Return the (X, Y) coordinate for the center point of the cell that contains the specified text.  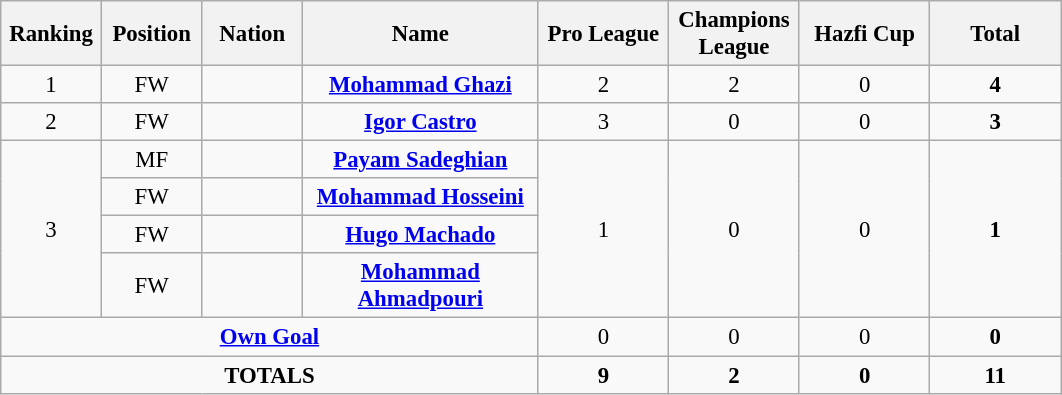
Own Goal (270, 337)
Igor Castro (421, 122)
Pro League (604, 34)
Champions League (734, 34)
Mohammad Ghazi (421, 85)
Total (996, 34)
Mohammad Hosseini (421, 197)
Payam Sadeghian (421, 160)
Nation (252, 34)
4 (996, 85)
Mohammad Ahmadpouri (421, 286)
Name (421, 34)
MF (152, 160)
Ranking (52, 34)
TOTALS (270, 375)
Hazfi Cup (864, 34)
Hugo Machado (421, 235)
11 (996, 375)
9 (604, 375)
Position (152, 34)
